From the cell containing the given text, extract its center point as (x, y) coordinate. 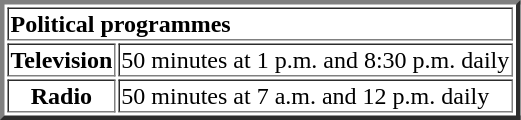
50 minutes at 1 p.m. and 8:30 p.m. daily (315, 60)
Television (62, 60)
Radio (62, 96)
Political programmes (260, 24)
50 minutes at 7 a.m. and 12 p.m. daily (315, 96)
